Determine the (X, Y) coordinate at the center of the cell enclosing the given text.  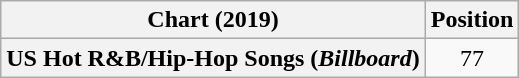
US Hot R&B/Hip-Hop Songs (Billboard) (213, 58)
Chart (2019) (213, 20)
Position (472, 20)
77 (472, 58)
